Find where the given text appears and provide that cell's center as [x, y] coordinate. 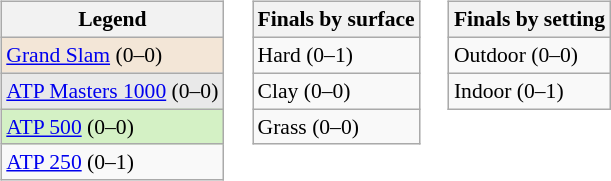
Outdoor (0–0) [530, 55]
ATP 250 (0–1) [112, 162]
Clay (0–0) [336, 91]
ATP Masters 1000 (0–0) [112, 91]
Grass (0–0) [336, 127]
Finals by setting [530, 20]
Grand Slam (0–0) [112, 55]
Hard (0–1) [336, 55]
Finals by surface [336, 20]
Legend [112, 20]
ATP 500 (0–0) [112, 127]
Indoor (0–1) [530, 91]
